Return the [x, y] coordinate for the center point of the cell that contains the specified text.  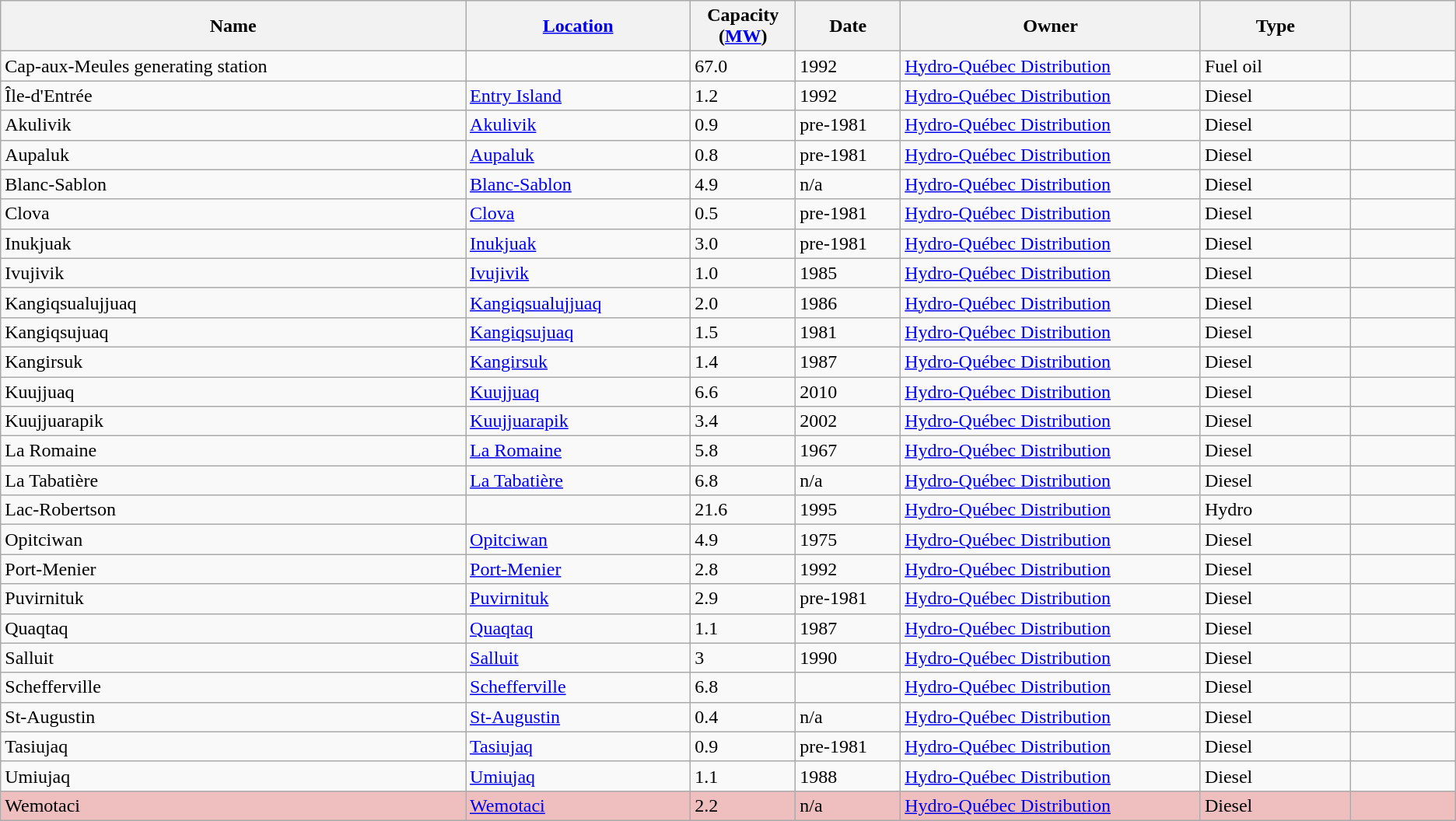
Lac-Robertson [233, 510]
Cap-aux-Meules generating station [233, 66]
6.6 [744, 391]
Owner [1051, 26]
1988 [848, 776]
2.0 [744, 302]
1.4 [744, 362]
2.8 [744, 569]
Type [1276, 26]
2002 [848, 421]
21.6 [744, 510]
2010 [848, 391]
1995 [848, 510]
1981 [848, 332]
0.4 [744, 717]
1.2 [744, 96]
Location [579, 26]
Entry Island [579, 96]
1.5 [744, 332]
Date [848, 26]
Île-d'Entrée [233, 96]
Hydro [1276, 510]
3.0 [744, 243]
Fuel oil [1276, 66]
0.8 [744, 155]
Name [233, 26]
0.5 [744, 214]
2.9 [744, 599]
3.4 [744, 421]
Capacity (MW) [744, 26]
3 [744, 658]
1990 [848, 658]
1967 [848, 451]
1975 [848, 540]
1.0 [744, 273]
1985 [848, 273]
2.2 [744, 805]
5.8 [744, 451]
67.0 [744, 66]
1986 [848, 302]
